Detect which cell encompasses the target text, then output its [X, Y] center coordinate. 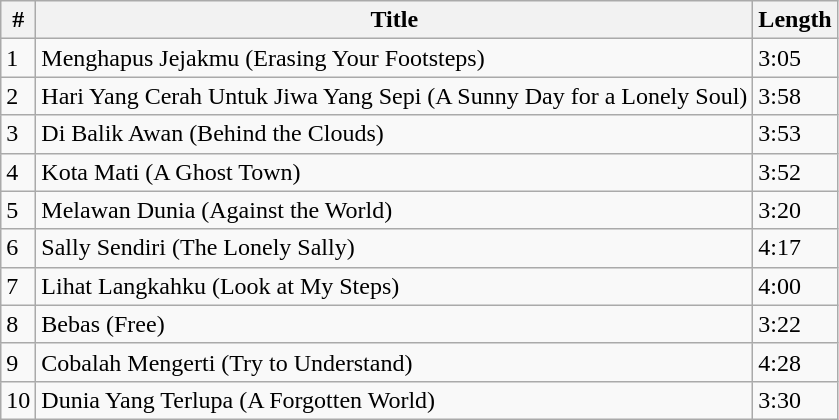
Menghapus Jejakmu (Erasing Your Footsteps) [394, 58]
9 [18, 362]
3:52 [795, 172]
4:28 [795, 362]
6 [18, 248]
Sally Sendiri (The Lonely Sally) [394, 248]
Di Balik Awan (Behind the Clouds) [394, 134]
Length [795, 20]
5 [18, 210]
4:00 [795, 286]
8 [18, 324]
3:05 [795, 58]
Melawan Dunia (Against the World) [394, 210]
Lihat Langkahku (Look at My Steps) [394, 286]
1 [18, 58]
Dunia Yang Terlupa (A Forgotten World) [394, 400]
Kota Mati (A Ghost Town) [394, 172]
4 [18, 172]
# [18, 20]
3 [18, 134]
3:58 [795, 96]
7 [18, 286]
2 [18, 96]
3:20 [795, 210]
10 [18, 400]
Hari Yang Cerah Untuk Jiwa Yang Sepi (A Sunny Day for a Lonely Soul) [394, 96]
3:30 [795, 400]
3:22 [795, 324]
3:53 [795, 134]
Cobalah Mengerti (Try to Understand) [394, 362]
Bebas (Free) [394, 324]
4:17 [795, 248]
Title [394, 20]
